Pinpoint the cell where the given text exists, returning its [x, y] midpoint coordinate. 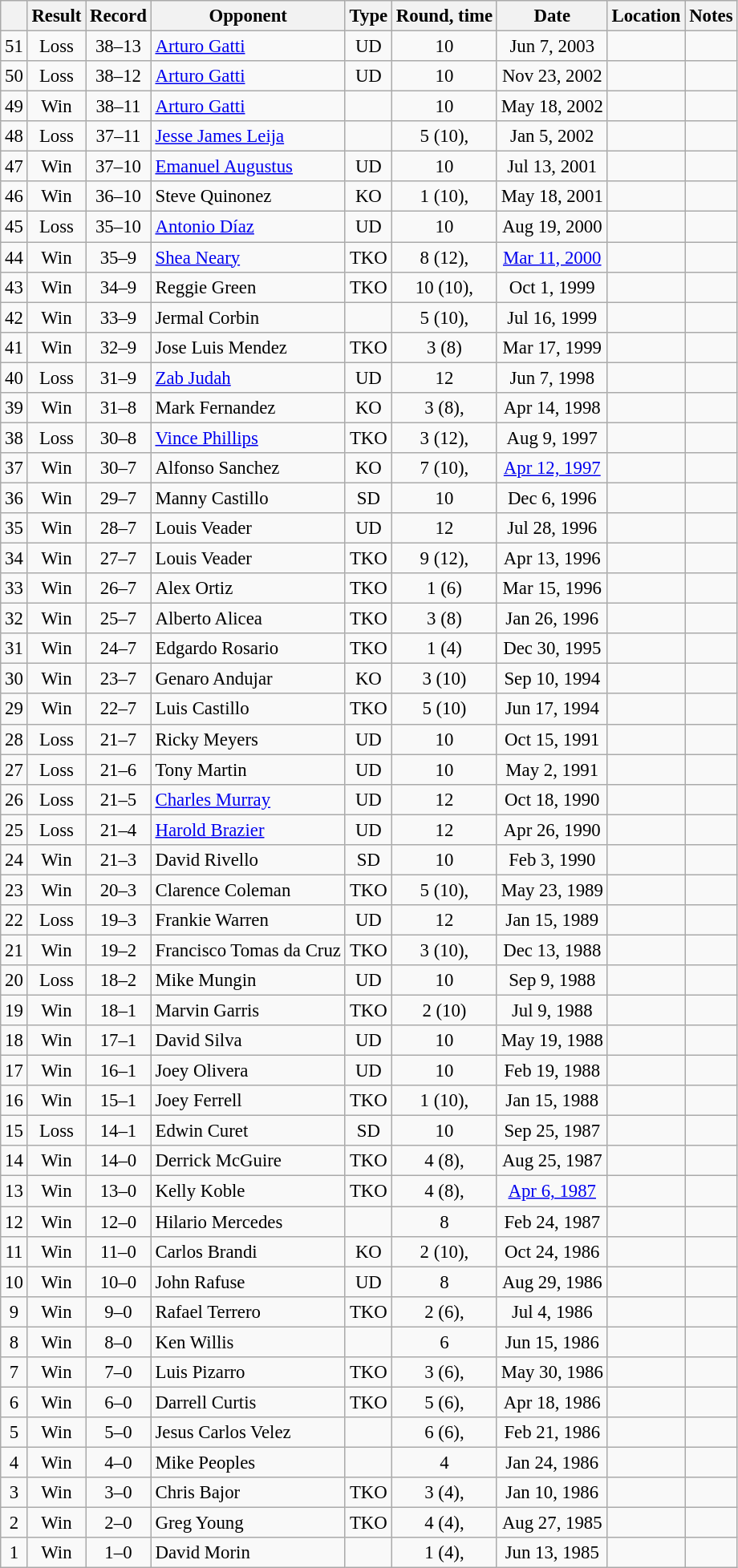
Apr 13, 1996 [552, 559]
Jun 15, 1986 [552, 1342]
3 (4), [444, 1493]
Alex Ortiz [248, 588]
41 [14, 347]
Jermal Corbin [248, 317]
3 (12), [444, 438]
31 [14, 649]
Rafael Terrero [248, 1311]
21 [14, 950]
Jesse James Leija [248, 136]
15–1 [119, 1101]
Dec 30, 1995 [552, 649]
42 [14, 317]
Result [56, 16]
Joey Olivera [248, 1071]
Apr 18, 1986 [552, 1402]
Sep 10, 1994 [552, 679]
Harold Brazier [248, 830]
14–1 [119, 1131]
26 [14, 799]
21–3 [119, 860]
Jun 17, 1994 [552, 709]
Apr 14, 1998 [552, 408]
Location [647, 16]
50 [14, 76]
18–2 [119, 980]
31–8 [119, 408]
David Rivello [248, 860]
3 (10) [444, 679]
Francisco Tomas da Cruz [248, 950]
Steve Quinonez [248, 196]
29–7 [119, 498]
2 (10), [444, 1251]
28–7 [119, 528]
3–0 [119, 1493]
Oct 18, 1990 [552, 799]
36 [14, 498]
Apr 6, 1987 [552, 1191]
Zab Judah [248, 378]
May 18, 2001 [552, 196]
34 [14, 559]
Apr 26, 1990 [552, 830]
18 [14, 1041]
Aug 25, 1987 [552, 1162]
7 [14, 1372]
Marvin Garris [248, 1011]
May 23, 1989 [552, 890]
Feb 19, 1988 [552, 1071]
Charles Murray [248, 799]
5 (10) [444, 709]
35–9 [119, 257]
Oct 15, 1991 [552, 739]
44 [14, 257]
3 (6), [444, 1372]
35–10 [119, 227]
Type [368, 16]
3 (8), [444, 408]
18–1 [119, 1011]
Dec 13, 1988 [552, 950]
Jan 24, 1986 [552, 1462]
Round, time [444, 16]
12–0 [119, 1222]
5 [14, 1433]
May 30, 1986 [552, 1372]
Clarence Coleman [248, 890]
45 [14, 227]
John Rafuse [248, 1282]
Jose Luis Mendez [248, 347]
1 (6) [444, 588]
1 (4) [444, 649]
Jul 13, 2001 [552, 167]
3 [14, 1493]
22–7 [119, 709]
Aug 19, 2000 [552, 227]
Mike Peoples [248, 1462]
4 (4), [444, 1523]
Emanuel Augustus [248, 167]
22 [14, 920]
2 (10) [444, 1011]
1 (4), [444, 1553]
Alfonso Sanchez [248, 468]
19–3 [119, 920]
Ricky Meyers [248, 739]
13–0 [119, 1191]
1 [14, 1553]
32–9 [119, 347]
Edgardo Rosario [248, 649]
30–8 [119, 438]
19 [14, 1011]
Jan 26, 1996 [552, 619]
Greg Young [248, 1523]
5 (6), [444, 1402]
Alberto Alicea [248, 619]
Jesus Carlos Velez [248, 1433]
Aug 29, 1986 [552, 1282]
Ken Willis [248, 1342]
Reggie Green [248, 287]
27–7 [119, 559]
23 [14, 890]
Opponent [248, 16]
21–7 [119, 739]
37 [14, 468]
16–1 [119, 1071]
Jun 7, 1998 [552, 378]
25–7 [119, 619]
51 [14, 46]
May 19, 1988 [552, 1041]
6 (6), [444, 1433]
8–0 [119, 1342]
Mike Mungin [248, 980]
Aug 27, 1985 [552, 1523]
9–0 [119, 1311]
Oct 1, 1999 [552, 287]
Date [552, 16]
26–7 [119, 588]
Kelly Koble [248, 1191]
39 [14, 408]
May 18, 2002 [552, 107]
48 [14, 136]
9 [14, 1311]
36–10 [119, 196]
38 [14, 438]
Carlos Brandi [248, 1251]
38–13 [119, 46]
Sep 9, 1988 [552, 980]
Joey Ferrell [248, 1101]
Vince Phillips [248, 438]
21–6 [119, 770]
Jan 15, 1988 [552, 1101]
13 [14, 1191]
Tony Martin [248, 770]
20–3 [119, 890]
7–0 [119, 1372]
19–2 [119, 950]
David Silva [248, 1041]
7 (10), [444, 468]
Genaro Andujar [248, 679]
16 [14, 1101]
49 [14, 107]
Jul 4, 1986 [552, 1311]
Nov 23, 2002 [552, 76]
33–9 [119, 317]
11 [14, 1251]
Feb 21, 1986 [552, 1433]
23–7 [119, 679]
Dec 6, 1996 [552, 498]
30–7 [119, 468]
11–0 [119, 1251]
Antonio Díaz [248, 227]
Oct 24, 1986 [552, 1251]
Jan 15, 1989 [552, 920]
Record [119, 16]
1–0 [119, 1553]
Mark Fernandez [248, 408]
24–7 [119, 649]
May 2, 1991 [552, 770]
Jul 28, 1996 [552, 528]
Luis Castillo [248, 709]
46 [14, 196]
10–0 [119, 1282]
25 [14, 830]
5–0 [119, 1433]
Edwin Curet [248, 1131]
Aug 9, 1997 [552, 438]
Darrell Curtis [248, 1402]
Jun 13, 1985 [552, 1553]
43 [14, 287]
35 [14, 528]
47 [14, 167]
14–0 [119, 1162]
34–9 [119, 287]
Jan 5, 2002 [552, 136]
27 [14, 770]
Manny Castillo [248, 498]
37–10 [119, 167]
Luis Pizarro [248, 1372]
Jul 9, 1988 [552, 1011]
21–4 [119, 830]
31–9 [119, 378]
24 [14, 860]
37–11 [119, 136]
33 [14, 588]
Jul 16, 1999 [552, 317]
Feb 24, 1987 [552, 1222]
Mar 11, 2000 [552, 257]
38–11 [119, 107]
3 (10), [444, 950]
38–12 [119, 76]
15 [14, 1131]
30 [14, 679]
Feb 3, 1990 [552, 860]
Apr 12, 1997 [552, 468]
Notes [711, 16]
Sep 25, 1987 [552, 1131]
2 [14, 1523]
40 [14, 378]
2 (6), [444, 1311]
Mar 17, 1999 [552, 347]
6–0 [119, 1402]
9 (12), [444, 559]
Shea Neary [248, 257]
4–0 [119, 1462]
Mar 15, 1996 [552, 588]
Chris Bajor [248, 1493]
8 (12), [444, 257]
17–1 [119, 1041]
32 [14, 619]
Hilario Mercedes [248, 1222]
14 [14, 1162]
28 [14, 739]
Derrick McGuire [248, 1162]
17 [14, 1071]
Jun 7, 2003 [552, 46]
David Morin [248, 1553]
21–5 [119, 799]
Frankie Warren [248, 920]
10 (10), [444, 287]
Jan 10, 1986 [552, 1493]
2–0 [119, 1523]
29 [14, 709]
20 [14, 980]
